Find where the given text appears and provide that cell's center as (x, y) coordinate. 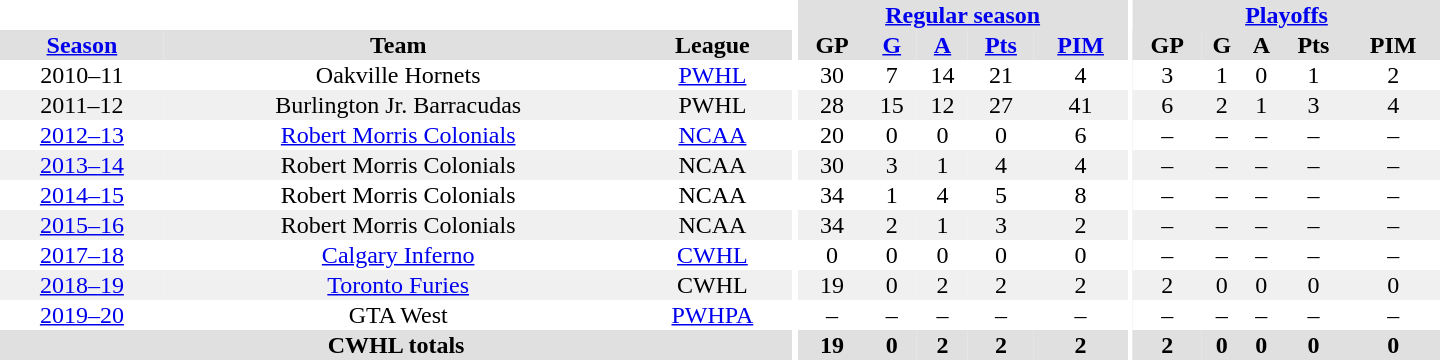
Regular season (962, 15)
2019–20 (82, 315)
41 (1080, 105)
2017–18 (82, 255)
2018–19 (82, 285)
CWHL totals (396, 345)
7 (892, 75)
2010–11 (82, 75)
Toronto Furies (398, 285)
2011–12 (82, 105)
14 (942, 75)
Team (398, 45)
2014–15 (82, 195)
2015–16 (82, 225)
Playoffs (1286, 15)
5 (1001, 195)
12 (942, 105)
8 (1080, 195)
20 (832, 135)
League (713, 45)
15 (892, 105)
GTA West (398, 315)
2013–14 (82, 165)
27 (1001, 105)
Calgary Inferno (398, 255)
28 (832, 105)
21 (1001, 75)
Burlington Jr. Barracudas (398, 105)
Oakville Hornets (398, 75)
Season (82, 45)
2012–13 (82, 135)
PWHPA (713, 315)
